Search for the cell housing the specified text and yield its (X, Y) center coordinate. 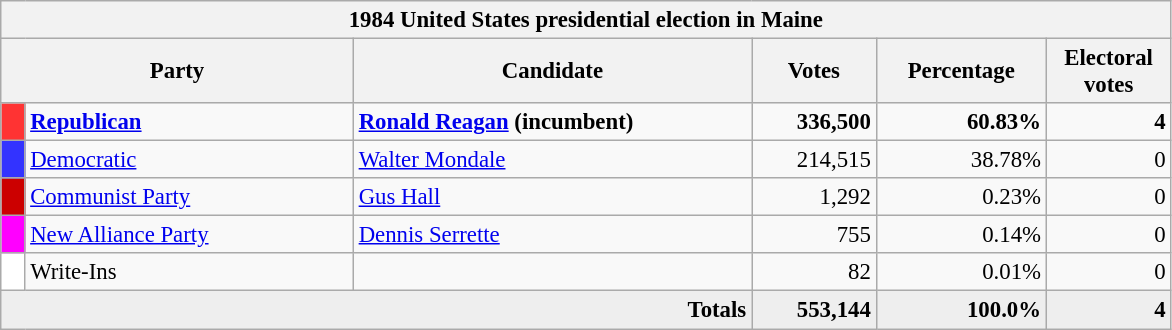
0.01% (961, 273)
1984 United States presidential election in Maine (586, 20)
100.0% (961, 310)
82 (814, 273)
336,500 (814, 122)
Votes (814, 72)
Gus Hall (552, 197)
553,144 (814, 310)
Party (178, 72)
214,515 (814, 160)
Walter Mondale (552, 160)
Write-Ins (189, 273)
1,292 (814, 197)
755 (814, 235)
Totals (376, 310)
Electoral votes (1108, 72)
Dennis Serrette (552, 235)
Ronald Reagan (incumbent) (552, 122)
60.83% (961, 122)
0.23% (961, 197)
0.14% (961, 235)
Candidate (552, 72)
New Alliance Party (189, 235)
Communist Party (189, 197)
Republican (189, 122)
Percentage (961, 72)
38.78% (961, 160)
Democratic (189, 160)
